Extract the [x, y] coordinate from the center of the cell holding the provided text.  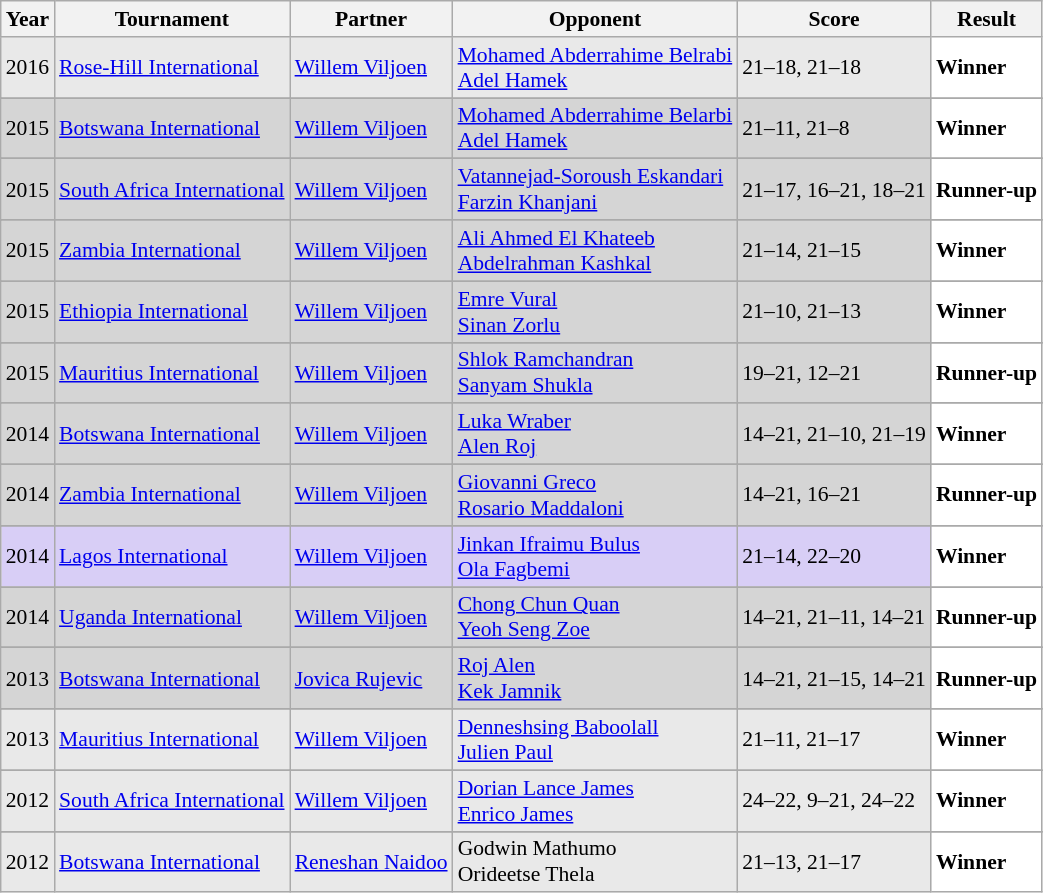
24–22, 9–21, 24–22 [834, 800]
14–21, 16–21 [834, 496]
Godwin Mathumo Orideetse Thela [596, 862]
Emre Vural Sinan Zorlu [596, 312]
Ethiopia International [172, 312]
Denneshsing Baboolall Julien Paul [596, 740]
Year [28, 19]
Chong Chun Quan Yeoh Seng Zoe [596, 618]
Luka Wraber Alen Roj [596, 434]
Roj Alen Kek Jamnik [596, 678]
Dorian Lance James Enrico James [596, 800]
Uganda International [172, 618]
Jovica Rujevic [372, 678]
21–18, 21–18 [834, 68]
Giovanni Greco Rosario Maddaloni [596, 496]
21–10, 21–13 [834, 312]
2016 [28, 68]
Result [986, 19]
14–21, 21–15, 14–21 [834, 678]
Mohamed Abderrahime Belrabi Adel Hamek [596, 68]
21–13, 21–17 [834, 862]
Tournament [172, 19]
19–21, 12–21 [834, 372]
21–14, 22–20 [834, 556]
21–11, 21–17 [834, 740]
21–17, 16–21, 18–21 [834, 190]
Reneshan Naidoo [372, 862]
Ali Ahmed El Khateeb Abdelrahman Kashkal [596, 250]
Mohamed Abderrahime Belarbi Adel Hamek [596, 128]
14–21, 21–11, 14–21 [834, 618]
Score [834, 19]
Shlok Ramchandran Sanyam Shukla [596, 372]
Jinkan Ifraimu Bulus Ola Fagbemi [596, 556]
21–14, 21–15 [834, 250]
14–21, 21–10, 21–19 [834, 434]
Rose-Hill International [172, 68]
Opponent [596, 19]
Vatannejad-Soroush Eskandari Farzin Khanjani [596, 190]
Partner [372, 19]
Lagos International [172, 556]
21–11, 21–8 [834, 128]
